Output the [X, Y] coordinate of the center of the cell containing the given text.  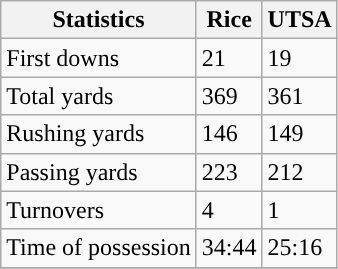
Time of possession [99, 248]
34:44 [229, 248]
212 [300, 172]
1 [300, 210]
21 [229, 58]
Rice [229, 20]
UTSA [300, 20]
369 [229, 96]
4 [229, 210]
Total yards [99, 96]
Passing yards [99, 172]
361 [300, 96]
Turnovers [99, 210]
Statistics [99, 20]
First downs [99, 58]
149 [300, 134]
146 [229, 134]
223 [229, 172]
19 [300, 58]
Rushing yards [99, 134]
25:16 [300, 248]
